Detect which cell encompasses the target text, then output its [X, Y] center coordinate. 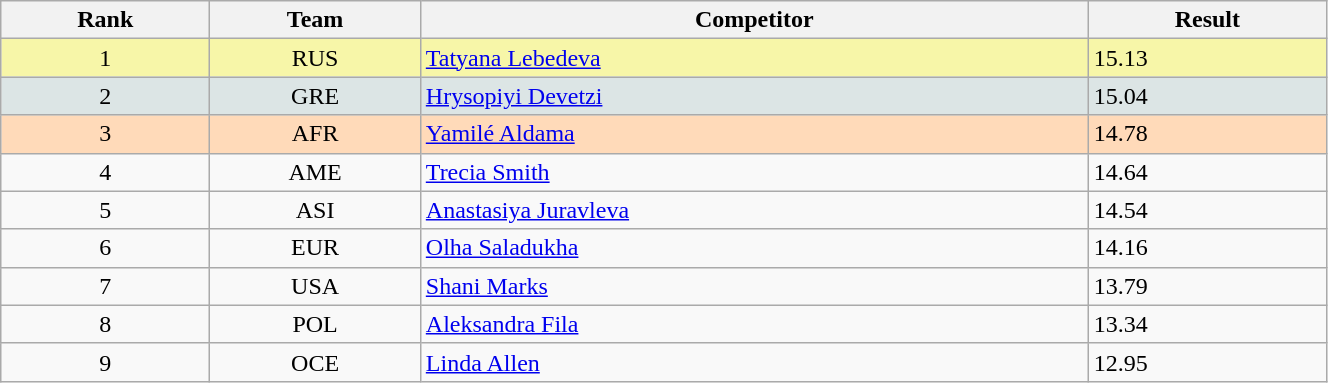
1 [106, 58]
AFR [315, 134]
Result [1207, 20]
8 [106, 324]
12.95 [1207, 362]
Trecia Smith [754, 172]
RUS [315, 58]
USA [315, 286]
Aleksandra Fila [754, 324]
EUR [315, 248]
14.16 [1207, 248]
9 [106, 362]
3 [106, 134]
5 [106, 210]
Yamilé Aldama [754, 134]
14.64 [1207, 172]
ASI [315, 210]
2 [106, 96]
15.13 [1207, 58]
Linda Allen [754, 362]
6 [106, 248]
14.78 [1207, 134]
13.34 [1207, 324]
GRE [315, 96]
Tatyana Lebedeva [754, 58]
Shani Marks [754, 286]
4 [106, 172]
Hrysopiyi Devetzi [754, 96]
AME [315, 172]
Competitor [754, 20]
Olha Saladukha [754, 248]
Rank [106, 20]
Anastasiya Juravleva [754, 210]
15.04 [1207, 96]
POL [315, 324]
13.79 [1207, 286]
OCE [315, 362]
Team [315, 20]
14.54 [1207, 210]
7 [106, 286]
